Detect which cell encompasses the target text, then output its (x, y) center coordinate. 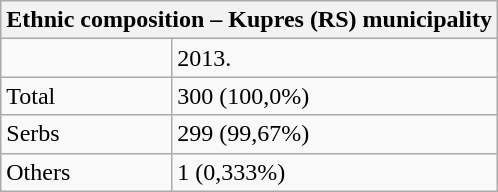
2013. (335, 58)
299 (99,67%) (335, 134)
1 (0,333%) (335, 172)
Others (86, 172)
Ethnic composition – Kupres (RS) municipality (250, 20)
300 (100,0%) (335, 96)
Total (86, 96)
Serbs (86, 134)
